Determine the (x, y) coordinate at the center of the cell enclosing the given text.  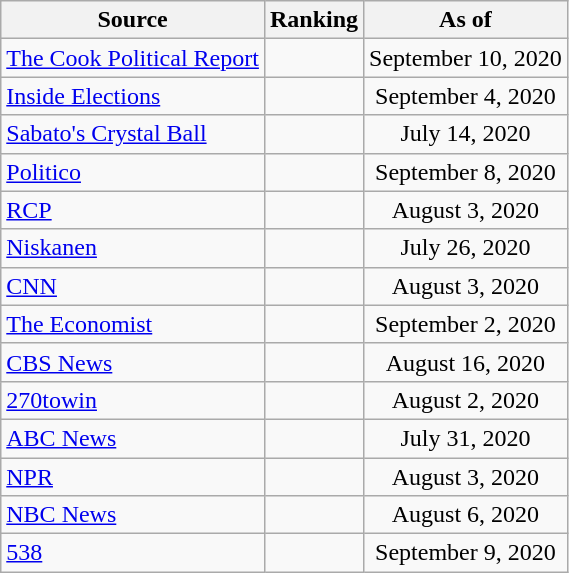
The Economist (133, 324)
Sabato's Crystal Ball (133, 134)
July 26, 2020 (466, 248)
538 (133, 553)
September 9, 2020 (466, 553)
August 2, 2020 (466, 400)
September 4, 2020 (466, 96)
270towin (133, 400)
The Cook Political Report (133, 58)
As of (466, 20)
Politico (133, 172)
NBC News (133, 515)
Inside Elections (133, 96)
July 31, 2020 (466, 438)
July 14, 2020 (466, 134)
Niskanen (133, 248)
August 16, 2020 (466, 362)
CBS News (133, 362)
September 10, 2020 (466, 58)
August 6, 2020 (466, 515)
RCP (133, 210)
Source (133, 20)
September 2, 2020 (466, 324)
September 8, 2020 (466, 172)
NPR (133, 477)
Ranking (314, 20)
CNN (133, 286)
ABC News (133, 438)
